Return (x, y) of the center of cell containing provided text 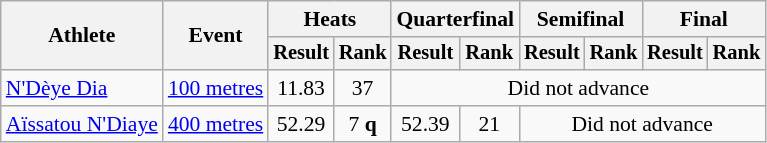
Quarterfinal (455, 19)
400 metres (216, 124)
Aïssatou N'Diaye (82, 124)
11.83 (301, 88)
37 (363, 88)
Event (216, 36)
21 (489, 124)
N'Dèye Dia (82, 88)
Athlete (82, 36)
52.29 (301, 124)
7 q (363, 124)
Final (704, 19)
Semifinal (580, 19)
52.39 (425, 124)
Heats (330, 19)
100 metres (216, 88)
